Output the [X, Y] coordinate of the center of the cell containing the given text.  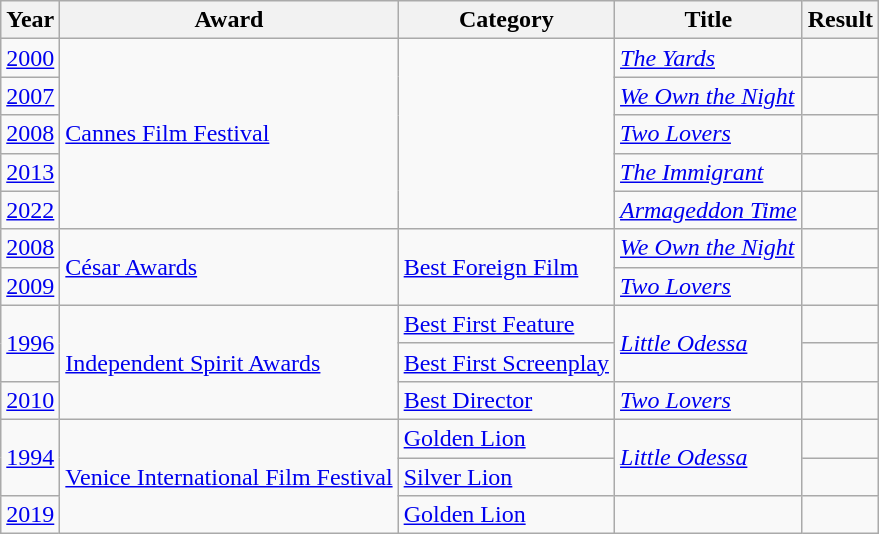
1994 [30, 457]
Year [30, 20]
2007 [30, 96]
Cannes Film Festival [229, 134]
The Immigrant [709, 172]
Award [229, 20]
2000 [30, 58]
2022 [30, 210]
2019 [30, 515]
1996 [30, 343]
Best First Screenplay [506, 362]
Armageddon Time [709, 210]
2013 [30, 172]
Silver Lion [506, 477]
2010 [30, 400]
Result [840, 20]
The Yards [709, 58]
Independent Spirit Awards [229, 362]
Title [709, 20]
Best Director [506, 400]
Category [506, 20]
Best First Feature [506, 324]
Best Foreign Film [506, 267]
2009 [30, 286]
Venice International Film Festival [229, 476]
César Awards [229, 267]
